Scan for the cell matching the given text and deliver its [X, Y] coordinate at center. 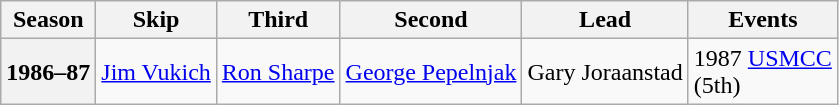
Second [431, 20]
Skip [156, 20]
1987 USMCC (5th) [762, 72]
George Pepelnjak [431, 72]
Jim Vukich [156, 72]
Lead [605, 20]
1986–87 [48, 72]
Gary Joraanstad [605, 72]
Events [762, 20]
Third [278, 20]
Ron Sharpe [278, 72]
Season [48, 20]
